Determine the (x, y) coordinate at the center of the cell enclosing the given text.  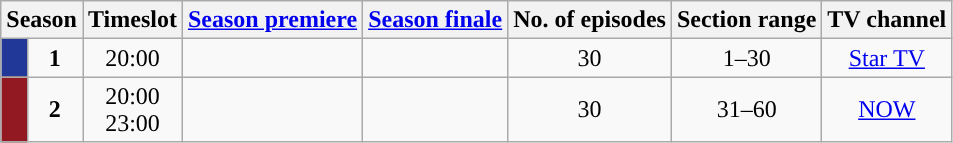
1–30 (746, 58)
NOW (887, 110)
Section range (746, 20)
Star TV (887, 58)
Season (42, 20)
1 (54, 58)
20:00 (132, 58)
TV channel (887, 20)
Season finale (436, 20)
Season premiere (272, 20)
31–60 (746, 110)
Timeslot (132, 20)
No. of episodes (590, 20)
20:00 23:00 (132, 110)
2 (54, 110)
